Output the [x, y] coordinate of the center of the cell containing the given text.  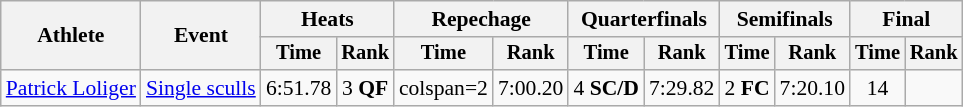
3 QF [365, 88]
Patrick Loliger [71, 88]
Athlete [71, 36]
Single sculls [201, 88]
Quarterfinals [644, 19]
Heats [328, 19]
7:20.10 [812, 88]
Repechage [482, 19]
Semifinals [784, 19]
7:29.82 [682, 88]
colspan=2 [444, 88]
2 FC [746, 88]
7:00.20 [530, 88]
Final [906, 19]
4 SC/D [606, 88]
Event [201, 36]
14 [878, 88]
6:51.78 [298, 88]
